Find where the given text appears and provide that cell's center as [x, y] coordinate. 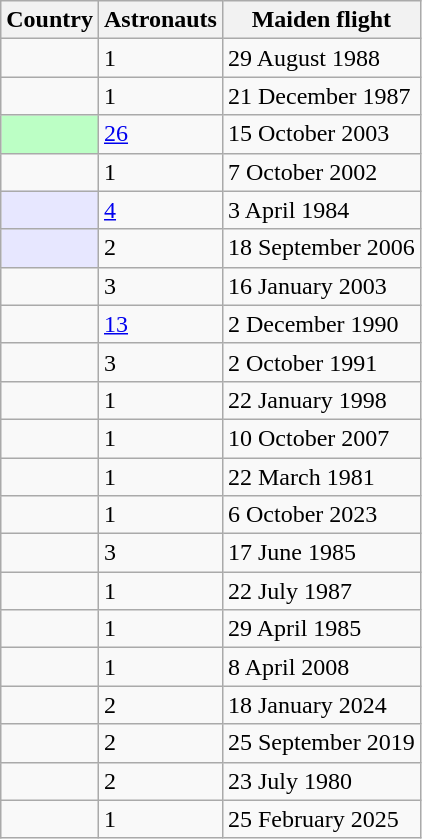
22 March 1981 [321, 477]
Astronauts [160, 20]
8 April 2008 [321, 667]
15 October 2003 [321, 134]
18 January 2024 [321, 705]
22 July 1987 [321, 591]
16 January 2003 [321, 286]
4 [160, 210]
13 [160, 324]
6 October 2023 [321, 515]
Country [50, 20]
2 December 1990 [321, 324]
17 June 1985 [321, 553]
3 April 1984 [321, 210]
29 April 1985 [321, 629]
7 October 2002 [321, 172]
2 October 1991 [321, 362]
21 December 1987 [321, 96]
25 September 2019 [321, 743]
26 [160, 134]
10 October 2007 [321, 438]
23 July 1980 [321, 781]
22 January 1998 [321, 400]
18 September 2006 [321, 248]
Maiden flight [321, 20]
25 February 2025 [321, 819]
29 August 1988 [321, 58]
